Return (X, Y) of the center of cell containing provided text 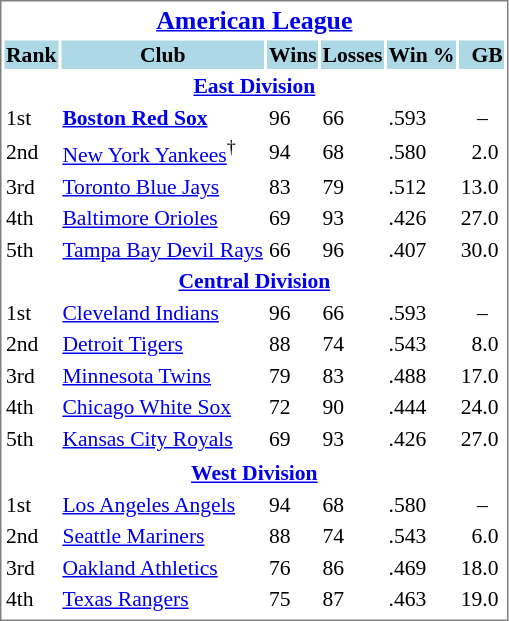
New York Yankees† (163, 152)
Wins (292, 54)
24.0 (482, 407)
Los Angeles Angels (163, 504)
30.0 (482, 249)
.444 (422, 407)
Texas Rangers (163, 599)
Minnesota Twins (163, 375)
Kansas City Royals (163, 438)
.463 (422, 599)
American League (254, 20)
Oakland Athletics (163, 567)
Tampa Bay Devil Rays (163, 249)
Seattle Mariners (163, 536)
Central Division (254, 281)
87 (352, 599)
Club (163, 54)
Chicago White Sox (163, 407)
Toronto Blue Jays (163, 186)
13.0 (482, 186)
East Division (254, 86)
.407 (422, 249)
Detroit Tigers (163, 344)
90 (352, 407)
.488 (422, 375)
75 (292, 599)
2.0 (482, 152)
West Division (254, 473)
Boston Red Sox (163, 118)
19.0 (482, 599)
18.0 (482, 567)
.469 (422, 567)
GB (482, 54)
Cleveland Indians (163, 312)
17.0 (482, 375)
86 (352, 567)
72 (292, 407)
.512 (422, 186)
Rank (30, 54)
6.0 (482, 536)
Baltimore Orioles (163, 218)
8.0 (482, 344)
Losses (352, 54)
Win % (422, 54)
76 (292, 567)
